Return [x, y] of the center of cell containing provided text 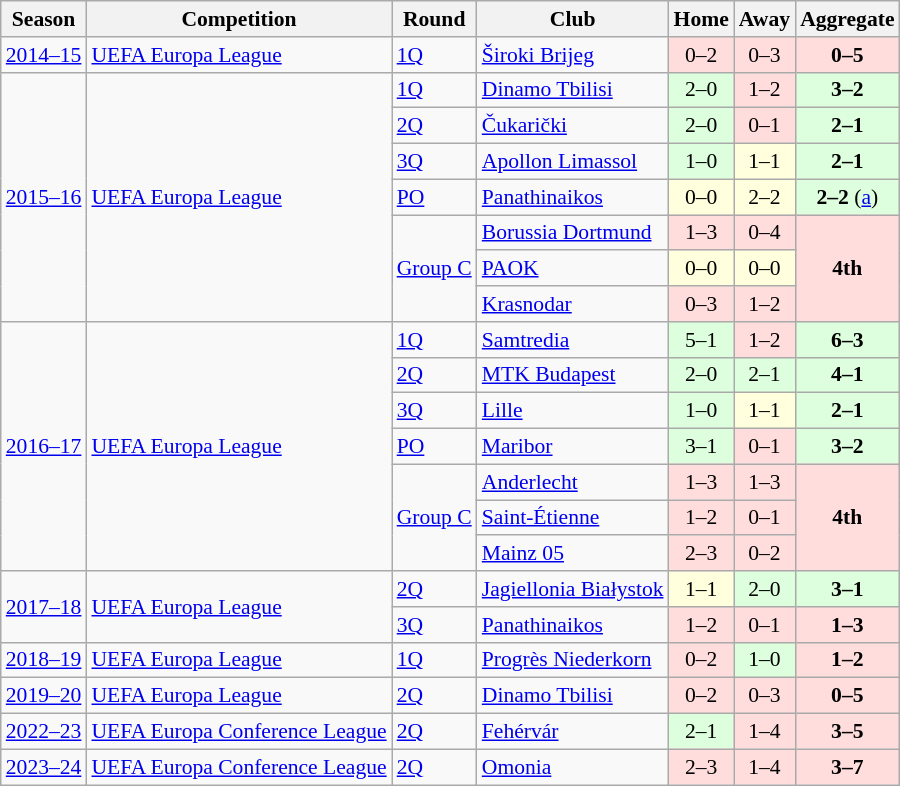
3–7 [847, 767]
Krasnodar [573, 304]
4–1 [847, 375]
2016–17 [44, 446]
Home [702, 19]
Lille [573, 411]
2014–15 [44, 55]
2–2 [764, 197]
Maribor [573, 447]
2023–24 [44, 767]
Jagiellonia Białystok [573, 589]
MTK Budapest [573, 375]
Away [764, 19]
2017–18 [44, 606]
Mainz 05 [573, 554]
Aggregate [847, 19]
Čukarički [573, 126]
Borussia Dortmund [573, 233]
Fehérvár [573, 732]
Omonia [573, 767]
2–2 (a) [847, 197]
2018–19 [44, 660]
Anderlecht [573, 482]
Round [434, 19]
3–5 [847, 732]
2015–16 [44, 196]
Season [44, 19]
PAOK [573, 269]
0–4 [764, 233]
2019–20 [44, 696]
Progrès Niederkorn [573, 660]
5–1 [702, 340]
Široki Brijeg [573, 55]
Apollon Limassol [573, 162]
Club [573, 19]
Saint-Étienne [573, 518]
6–3 [847, 340]
Samtredia [573, 340]
2022–23 [44, 732]
Competition [238, 19]
